For the text-containing cell, return its midpoint in [X, Y] coordinate format. 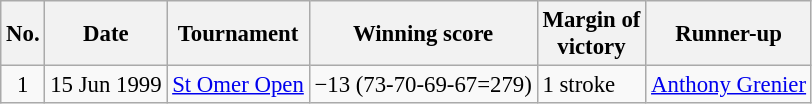
Winning score [423, 34]
−13 (73-70-69-67=279) [423, 85]
1 stroke [592, 85]
Tournament [238, 34]
15 Jun 1999 [106, 85]
1 [23, 85]
Runner-up [729, 34]
Anthony Grenier [729, 85]
Date [106, 34]
Margin ofvictory [592, 34]
No. [23, 34]
St Omer Open [238, 85]
